Locate the cell with the specified text and output its (x, y) center coordinate. 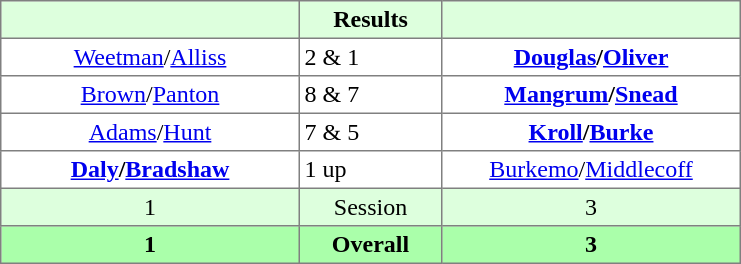
Kroll/Burke (591, 132)
Adams/Hunt (150, 132)
Weetman/Alliss (150, 57)
1 up (370, 170)
Mangrum/Snead (591, 95)
Session (370, 207)
8 & 7 (370, 95)
Overall (370, 245)
7 & 5 (370, 132)
Burkemo/Middlecoff (591, 170)
2 & 1 (370, 57)
Daly/Bradshaw (150, 170)
Douglas/Oliver (591, 57)
Results (370, 20)
Brown/Panton (150, 95)
